Detect which cell encompasses the target text, then output its (x, y) center coordinate. 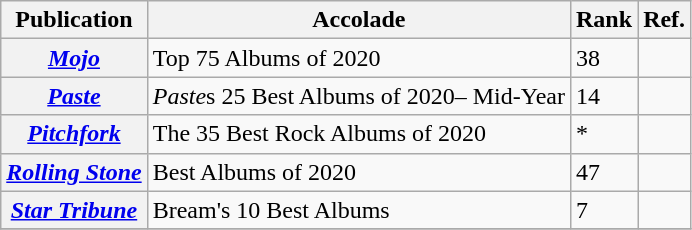
Publication (74, 20)
* (604, 134)
Paste (74, 96)
Bream's 10 Best Albums (358, 210)
38 (604, 58)
Ref. (664, 20)
Rolling Stone (74, 172)
Best Albums of 2020 (358, 172)
Top 75 Albums of 2020 (358, 58)
Star Tribune (74, 210)
14 (604, 96)
Pastes 25 Best Albums of 2020– Mid-Year (358, 96)
The 35 Best Rock Albums of 2020 (358, 134)
7 (604, 210)
Rank (604, 20)
Accolade (358, 20)
47 (604, 172)
Pitchfork (74, 134)
Mojo (74, 58)
